Pinpoint the cell where the given text exists, returning its [X, Y] midpoint coordinate. 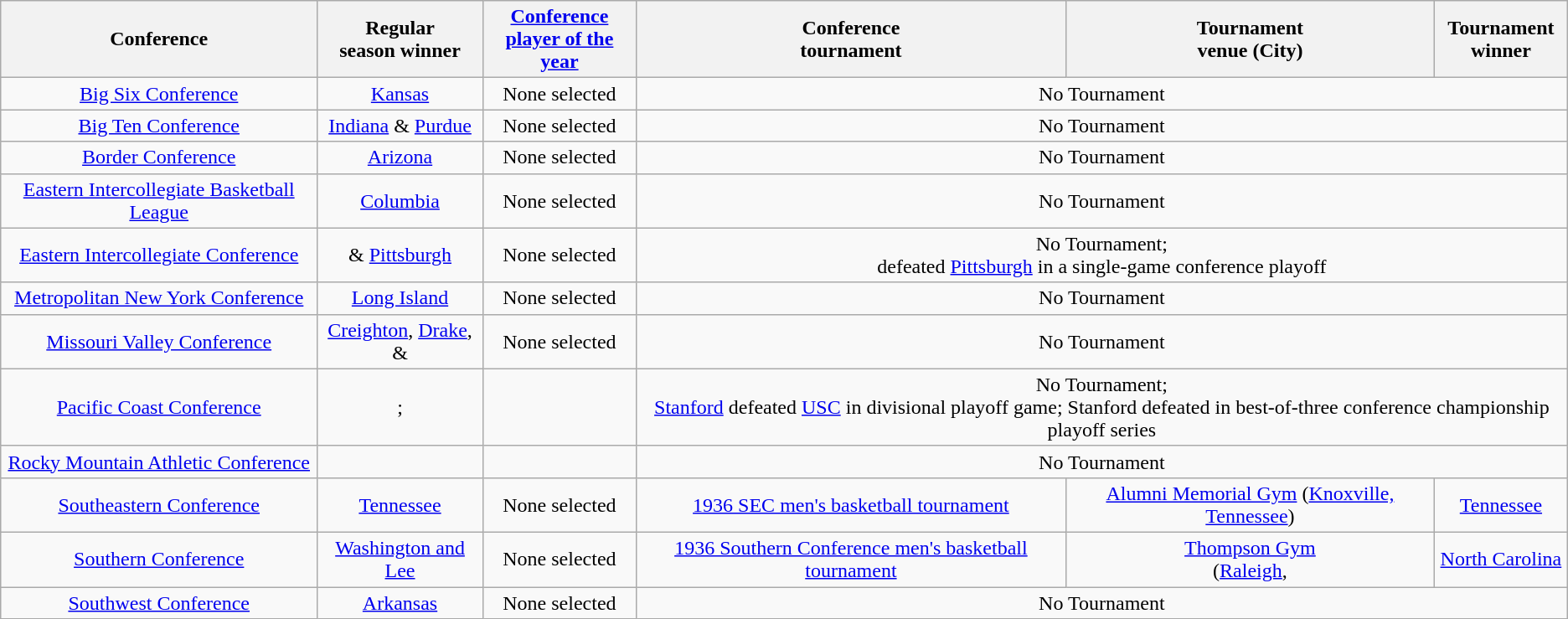
Thompson Gym(Raleigh, [1250, 560]
Columbia [400, 201]
Tournament venue (City) [1250, 39]
Big Ten Conference [159, 126]
Southern Conference [159, 560]
Southwest Conference [159, 602]
Alumni Memorial Gym (Knoxville, Tennessee) [1250, 504]
North Carolina [1501, 560]
1936 SEC men's basketball tournament [851, 504]
Long Island [400, 298]
Pacific Coast Conference [159, 407]
Tournament winner [1501, 39]
Washington and Lee [400, 560]
Eastern Intercollegiate Basketball League [159, 201]
Creighton, Drake, & [400, 342]
Indiana & Purdue [400, 126]
Border Conference [159, 157]
Rocky Mountain Athletic Conference [159, 462]
Arkansas [400, 602]
Big Six Conference [159, 94]
Arizona [400, 157]
Kansas [400, 94]
Southeastern Conference [159, 504]
No Tournament;Stanford defeated USC in divisional playoff game; Stanford defeated in best-of-three conference championship playoff series [1101, 407]
Eastern Intercollegiate Conference [159, 255]
Metropolitan New York Conference [159, 298]
1936 Southern Conference men's basketball tournament [851, 560]
& Pittsburgh [400, 255]
No Tournament; defeated Pittsburgh in a single-game conference playoff [1101, 255]
Regular season winner [400, 39]
Conference player of the year [560, 39]
; [400, 407]
Conference tournament [851, 39]
Conference [159, 39]
Missouri Valley Conference [159, 342]
